Find where the given text appears and provide that cell's center as (X, Y) coordinate. 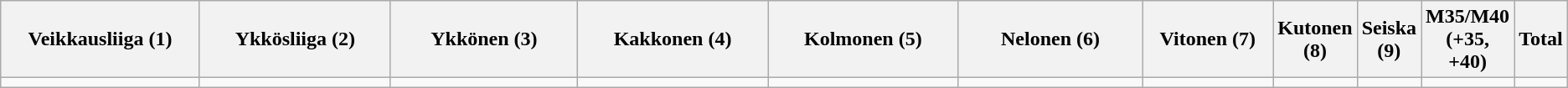
Nelonen (6) (1050, 39)
Ykkönen (3) (484, 39)
Total (1541, 39)
M35/M40 (+35, +40) (1467, 39)
Kakkonen (4) (672, 39)
Vitonen (7) (1208, 39)
Kutonen (8) (1315, 39)
Kolmonen (5) (863, 39)
Ykkösliiga (2) (295, 39)
Seiska (9) (1389, 39)
Veikkausliiga (1) (101, 39)
